Scan for the cell matching the given text and deliver its (X, Y) coordinate at center. 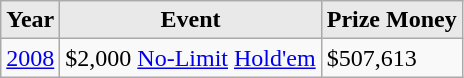
$507,613 (392, 58)
$2,000 No-Limit Hold'em (190, 58)
Year (30, 20)
2008 (30, 58)
Prize Money (392, 20)
Event (190, 20)
